Output the (X, Y) coordinate of the center of the cell containing the given text.  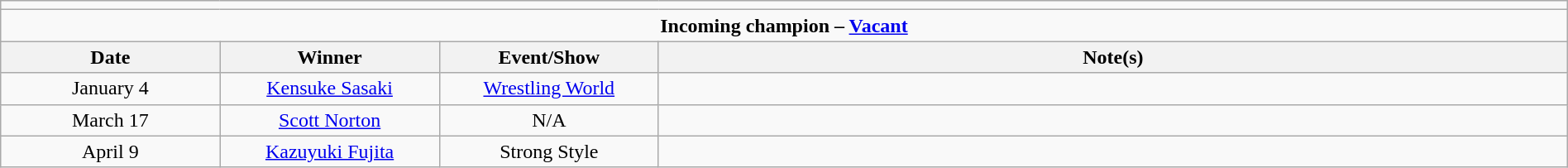
Strong Style (549, 151)
Kazuyuki Fujita (329, 151)
Winner (329, 57)
January 4 (111, 89)
Event/Show (549, 57)
Wrestling World (549, 89)
N/A (549, 120)
April 9 (111, 151)
Scott Norton (329, 120)
Note(s) (1113, 57)
Incoming champion – Vacant (784, 26)
March 17 (111, 120)
Date (111, 57)
Kensuke Sasaki (329, 89)
